Provide the [X, Y] coordinate of the cell's center where the given text is located.  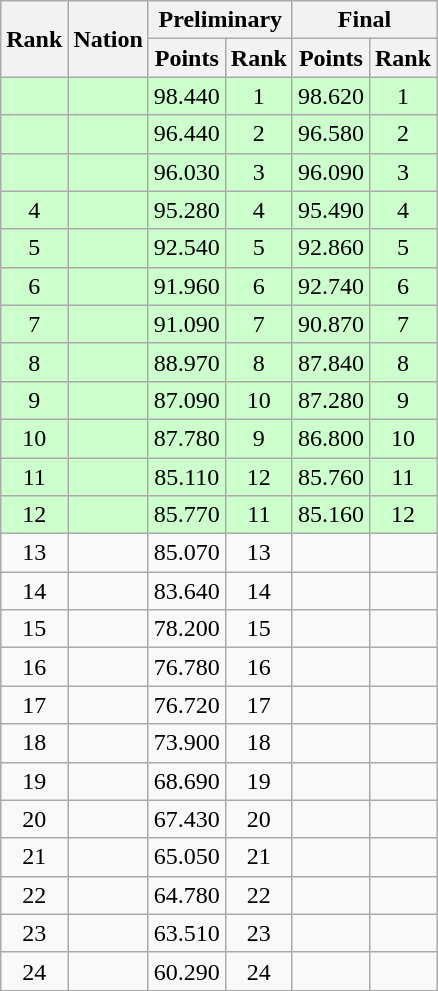
91.960 [186, 286]
98.620 [330, 96]
87.090 [186, 400]
67.430 [186, 819]
92.540 [186, 248]
78.200 [186, 629]
87.280 [330, 400]
98.440 [186, 96]
76.720 [186, 705]
96.580 [330, 134]
85.070 [186, 553]
63.510 [186, 933]
Nation [108, 39]
96.030 [186, 172]
85.160 [330, 515]
92.860 [330, 248]
85.110 [186, 477]
91.090 [186, 324]
95.490 [330, 210]
95.280 [186, 210]
Preliminary [220, 20]
60.290 [186, 971]
96.440 [186, 134]
85.760 [330, 477]
90.870 [330, 324]
85.770 [186, 515]
87.780 [186, 438]
Final [364, 20]
68.690 [186, 781]
88.970 [186, 362]
87.840 [330, 362]
76.780 [186, 667]
64.780 [186, 895]
65.050 [186, 857]
96.090 [330, 172]
86.800 [330, 438]
92.740 [330, 286]
73.900 [186, 743]
83.640 [186, 591]
